Pinpoint the cell where the given text exists, returning its (X, Y) midpoint coordinate. 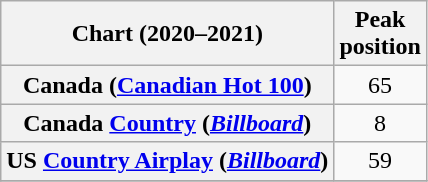
8 (380, 123)
Chart (2020–2021) (168, 34)
65 (380, 85)
Canada (Canadian Hot 100) (168, 85)
US Country Airplay (Billboard) (168, 161)
59 (380, 161)
Canada Country (Billboard) (168, 123)
Peakposition (380, 34)
